Scan for the cell matching the given text and deliver its [x, y] coordinate at center. 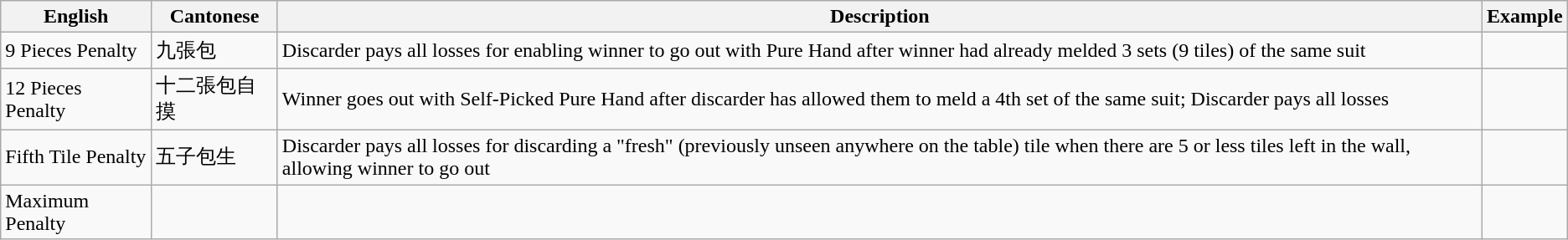
English [76, 17]
Cantonese [214, 17]
Example [1524, 17]
Discarder pays all losses for enabling winner to go out with Pure Hand after winner had already melded 3 sets (9 tiles) of the same suit [879, 50]
Description [879, 17]
Fifth Tile Penalty [76, 157]
Maximum Penalty [76, 211]
五子包生 [214, 157]
9 Pieces Penalty [76, 50]
Winner goes out with Self-Picked Pure Hand after discarder has allowed them to meld a 4th set of the same suit; Discarder pays all losses [879, 99]
12 Pieces Penalty [76, 99]
十二張包自摸 [214, 99]
九張包 [214, 50]
